Locate the cell with the specified text and output its (X, Y) center coordinate. 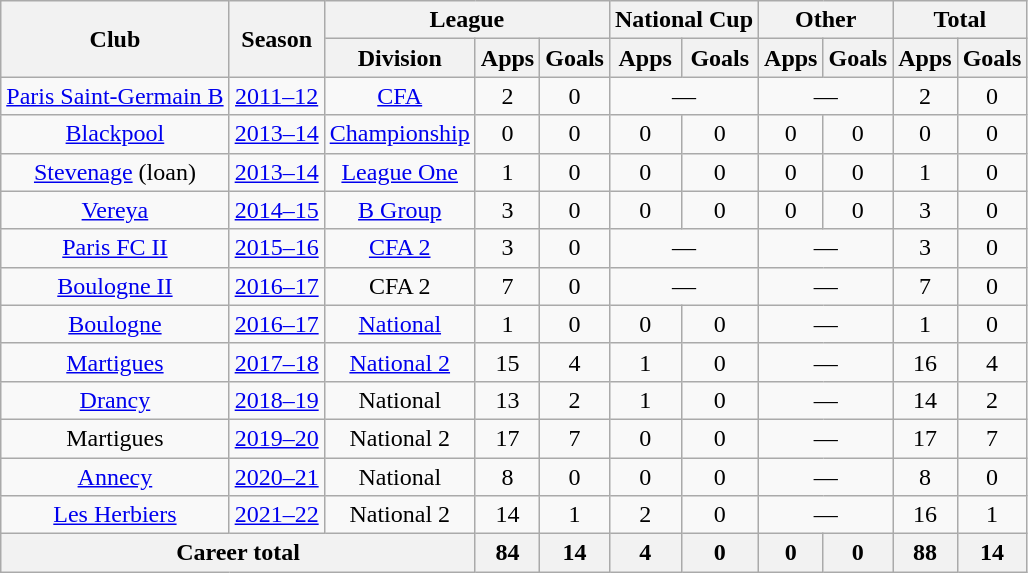
Blackpool (115, 134)
League One (400, 172)
Boulogne (115, 324)
2019–20 (276, 438)
2015–16 (276, 248)
Division (400, 58)
2018–19 (276, 400)
Career total (238, 553)
84 (507, 553)
Club (115, 39)
CFA (400, 96)
Paris Saint-Germain B (115, 96)
Championship (400, 134)
B Group (400, 210)
National Cup (684, 20)
Vereya (115, 210)
League (466, 20)
13 (507, 400)
Other (826, 20)
Season (276, 39)
Stevenage (loan) (115, 172)
Paris FC II (115, 248)
15 (507, 362)
88 (925, 553)
2020–21 (276, 477)
2021–22 (276, 515)
Boulogne II (115, 286)
Total (960, 20)
2017–18 (276, 362)
Les Herbiers (115, 515)
2014–15 (276, 210)
2011–12 (276, 96)
Drancy (115, 400)
Annecy (115, 477)
